Return the [X, Y] coordinate for the center point of the cell that contains the specified text.  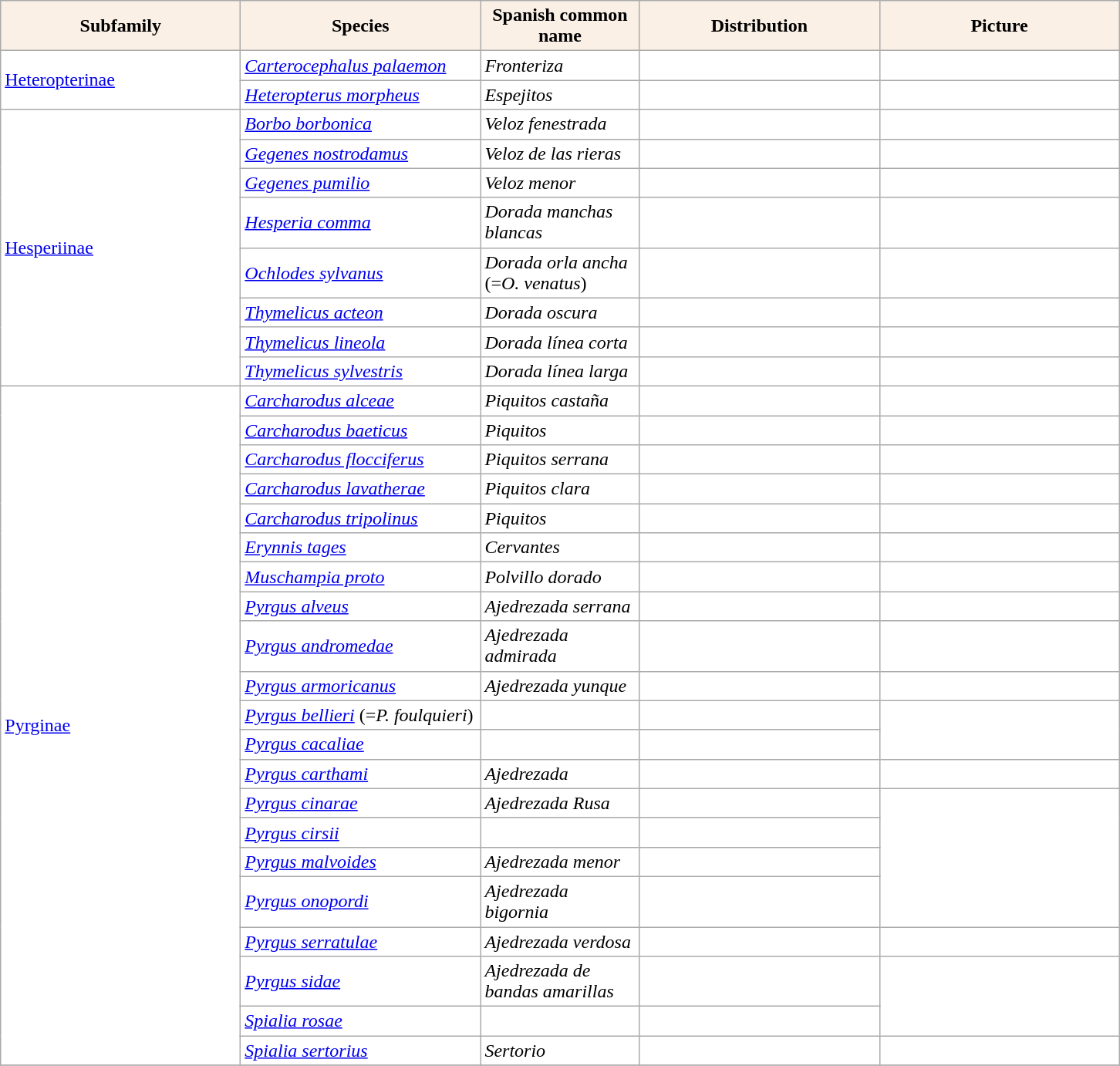
Species [361, 26]
Ajedrezada yunque [560, 686]
Thymelicus acteon [361, 312]
Thymelicus lineola [361, 342]
Carcharodus alceae [361, 400]
Heteropterinae [120, 80]
Pyrginae [120, 725]
Heteropterus morpheus [361, 95]
Piquitos castaña [560, 400]
Fronteriza [560, 66]
Pyrgus cacaliae [361, 744]
Pyrgus carthami [361, 774]
Pyrgus onopordi [361, 901]
Veloz fenestrada [560, 124]
Ajedrezada bigornia [560, 901]
Pyrgus serratulae [361, 942]
Dorada línea corta [560, 342]
Dorada manchas blancas [560, 222]
Piquitos serrana [560, 460]
Cervantes [560, 548]
Carcharodus flocciferus [361, 460]
Pyrgus cirsii [361, 832]
Borbo borbonica [361, 124]
Ajedrezada verdosa [560, 942]
Ajedrezada menor [560, 862]
Spialia rosae [361, 1021]
Pyrgus cinarae [361, 803]
Carterocephalus palaemon [361, 66]
Pyrgus malvoides [361, 862]
Ajedrezada de bandas amarillas [560, 981]
Dorada línea larga [560, 371]
Dorada oscura [560, 312]
Ajedrezada [560, 774]
Carcharodus lavatherae [361, 489]
Erynnis tages [361, 548]
Espejitos [560, 95]
Pyrgus armoricanus [361, 686]
Pyrgus bellieri (=P. foulquieri) [361, 715]
Gegenes pumilio [361, 183]
Spialia sertorius [361, 1051]
Ochlodes sylvanus [361, 273]
Polvillo dorado [560, 577]
Piquitos clara [560, 489]
Hesperia comma [361, 222]
Veloz de las rieras [560, 153]
Thymelicus sylvestris [361, 371]
Dorada orla ancha (=O. venatus) [560, 273]
Hesperiinae [120, 248]
Pyrgus andromedae [361, 646]
Gegenes nostrodamus [361, 153]
Distribution [759, 26]
Muschampia proto [361, 577]
Subfamily [120, 26]
Veloz menor [560, 183]
Pyrgus sidae [361, 981]
Pyrgus alveus [361, 606]
Ajedrezada serrana [560, 606]
Ajedrezada admirada [560, 646]
Picture [1000, 26]
Carcharodus tripolinus [361, 518]
Spanish common name [560, 26]
Carcharodus baeticus [361, 430]
Ajedrezada Rusa [560, 803]
Sertorio [560, 1051]
